Capture the cell that displays the provided text and extract its [X, Y] central coordinate. 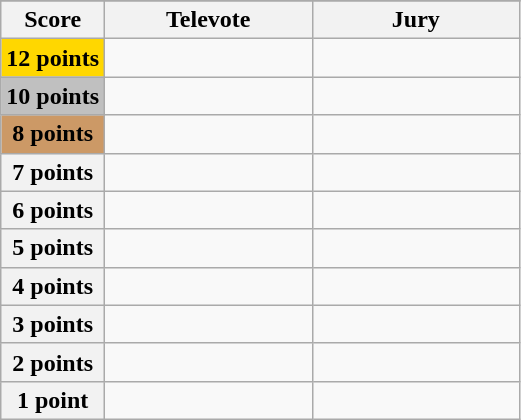
2 points [53, 362]
Jury [416, 20]
Televote [209, 20]
1 point [53, 400]
Score [53, 20]
6 points [53, 210]
8 points [53, 134]
5 points [53, 248]
12 points [53, 58]
10 points [53, 96]
7 points [53, 172]
4 points [53, 286]
3 points [53, 324]
